Pinpoint the cell where the given text exists, returning its (X, Y) midpoint coordinate. 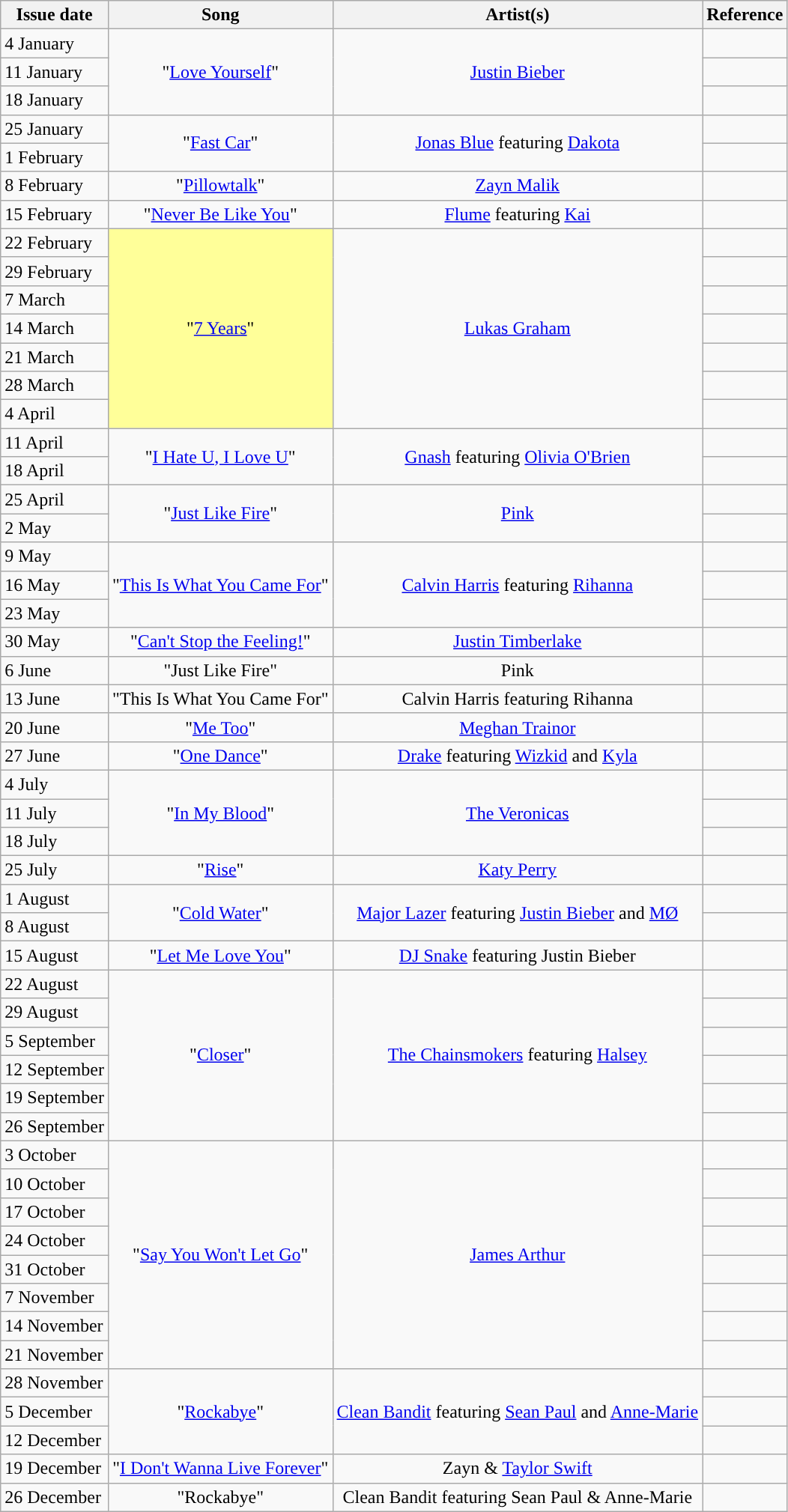
5 December (55, 1412)
24 October (55, 1240)
"Cold Water" (220, 913)
"I Don't Wanna Live Forever" (220, 1469)
13 June (55, 699)
2 May (55, 528)
20 June (55, 727)
14 March (55, 328)
15 August (55, 956)
Issue date (55, 15)
"In My Blood" (220, 813)
14 November (55, 1326)
28 March (55, 386)
29 August (55, 1012)
22 August (55, 984)
31 October (55, 1269)
26 September (55, 1126)
11 April (55, 443)
21 November (55, 1355)
22 February (55, 243)
Zayn & Taylor Swift (518, 1469)
6 June (55, 670)
18 July (55, 842)
"Let Me Love You" (220, 956)
"Rise" (220, 870)
"Pillowtalk" (220, 186)
26 December (55, 1497)
11 July (55, 813)
"Never Be Like You" (220, 214)
1 February (55, 157)
"Closer" (220, 1055)
10 October (55, 1183)
Katy Perry (518, 870)
19 September (55, 1098)
30 May (55, 642)
Meghan Trainor (518, 727)
7 November (55, 1298)
James Arthur (518, 1254)
"I Hate U, I Love U" (220, 457)
18 January (55, 100)
29 February (55, 271)
8 February (55, 186)
12 September (55, 1069)
Justin Bieber (518, 72)
Drake featuring Wizkid and Kyla (518, 756)
4 July (55, 784)
"Me Too" (220, 727)
23 May (55, 613)
"Fast Car" (220, 143)
DJ Snake featuring Justin Bieber (518, 956)
17 October (55, 1212)
12 December (55, 1440)
Flume featuring Kai (518, 214)
18 April (55, 471)
"One Dance" (220, 756)
The Veronicas (518, 813)
Gnash featuring Olivia O'Brien (518, 457)
"Can't Stop the Feeling!" (220, 642)
21 March (55, 357)
The Chainsmokers featuring Halsey (518, 1055)
"Love Yourself" (220, 72)
19 December (55, 1469)
27 June (55, 756)
28 November (55, 1383)
"Say You Won't Let Go" (220, 1254)
Zayn Malik (518, 186)
3 October (55, 1155)
Clean Bandit featuring Sean Paul and Anne-Marie (518, 1412)
25 July (55, 870)
16 May (55, 585)
4 April (55, 414)
5 September (55, 1041)
9 May (55, 556)
Song (220, 15)
"7 Years" (220, 328)
Jonas Blue featuring Dakota (518, 143)
Justin Timberlake (518, 642)
Major Lazer featuring Justin Bieber and MØ (518, 913)
Clean Bandit featuring Sean Paul & Anne-Marie (518, 1497)
Lukas Graham (518, 328)
Reference (745, 15)
8 August (55, 927)
25 April (55, 500)
7 March (55, 300)
11 January (55, 72)
25 January (55, 129)
Artist(s) (518, 15)
15 February (55, 214)
4 January (55, 43)
1 August (55, 899)
